For the text-containing cell, return its midpoint in (X, Y) coordinate format. 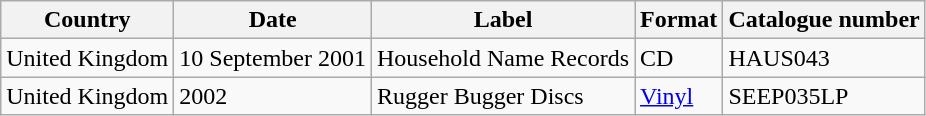
Date (273, 20)
Catalogue number (824, 20)
Country (88, 20)
10 September 2001 (273, 58)
Format (679, 20)
2002 (273, 96)
CD (679, 58)
Label (504, 20)
Vinyl (679, 96)
SEEP035LP (824, 96)
Household Name Records (504, 58)
Rugger Bugger Discs (504, 96)
HAUS043 (824, 58)
